Extract the (X, Y) coordinate from the center of the cell holding the provided text.  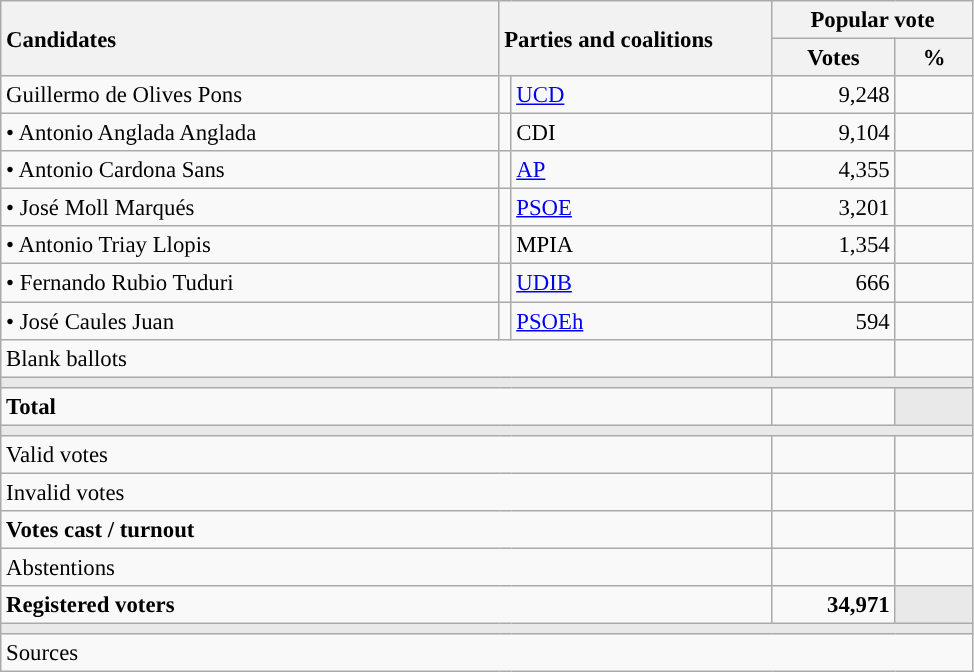
Blank ballots (386, 358)
9,248 (834, 95)
MPIA (642, 245)
Sources (487, 653)
• Antonio Cardona Sans (250, 170)
Total (386, 406)
CDI (642, 133)
9,104 (834, 133)
PSOEh (642, 321)
• Antonio Anglada Anglada (250, 133)
Parties and coalitions (636, 38)
• Fernando Rubio Tuduri (250, 283)
3,201 (834, 208)
• José Caules Juan (250, 321)
Valid votes (386, 455)
Votes cast / turnout (386, 530)
Abstentions (386, 567)
Candidates (250, 38)
AP (642, 170)
4,355 (834, 170)
Registered voters (386, 605)
• Antonio Triay Llopis (250, 245)
594 (834, 321)
PSOE (642, 208)
34,971 (834, 605)
% (934, 58)
Votes (834, 58)
666 (834, 283)
UDIB (642, 283)
Popular vote (872, 20)
UCD (642, 95)
Guillermo de Olives Pons (250, 95)
Invalid votes (386, 492)
1,354 (834, 245)
• José Moll Marqués (250, 208)
